Extract the (x, y) coordinate from the center of the cell holding the provided text.  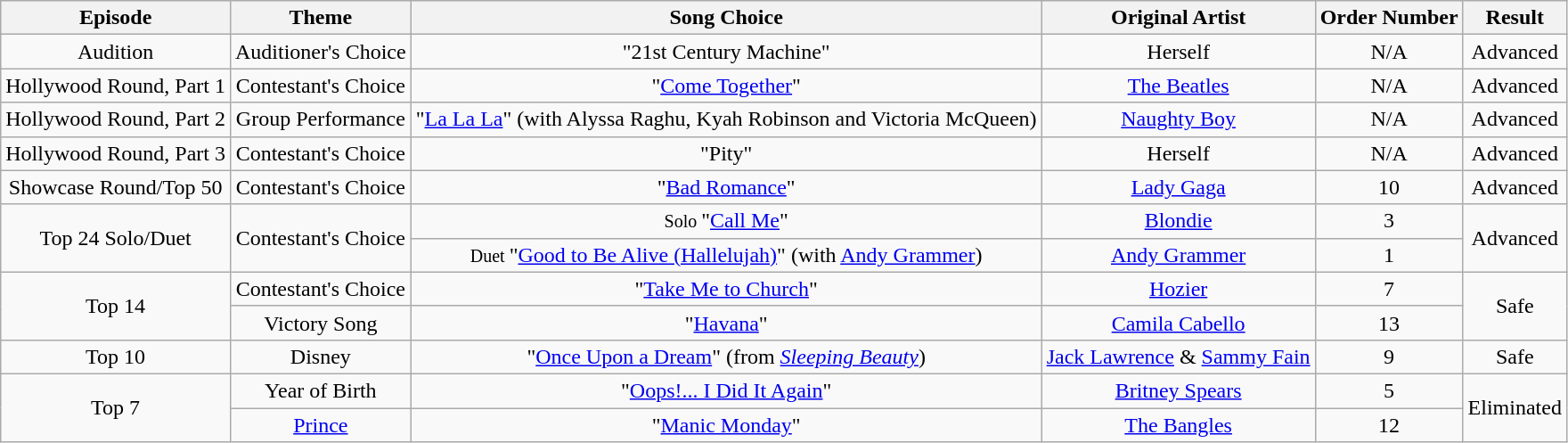
"Havana" (726, 323)
"Manic Monday" (726, 425)
Result (1515, 18)
Camila Cabello (1178, 323)
9 (1389, 357)
Lady Gaga (1178, 187)
Song Choice (726, 18)
"Take Me to Church" (726, 289)
"21st Century Machine" (726, 52)
Original Artist (1178, 18)
Duet "Good to Be Alive (Hallelujah)" (with Andy Grammer) (726, 255)
The Beatles (1178, 86)
Andy Grammer (1178, 255)
Order Number (1389, 18)
Episode (116, 18)
Theme (321, 18)
Disney (321, 357)
Top 7 (116, 407)
"Oops!... I Did It Again" (726, 390)
Year of Birth (321, 390)
Naughty Boy (1178, 119)
5 (1389, 390)
Showcase Round/Top 50 (116, 187)
Prince (321, 425)
"Bad Romance" (726, 187)
"Come Together" (726, 86)
Hozier (1178, 289)
Top 24 Solo/Duet (116, 238)
Hollywood Round, Part 3 (116, 153)
3 (1389, 221)
"Once Upon a Dream" (from Sleeping Beauty) (726, 357)
12 (1389, 425)
Top 14 (116, 306)
10 (1389, 187)
Group Performance (321, 119)
"La La La" (with Alyssa Raghu, Kyah Robinson and Victoria McQueen) (726, 119)
Hollywood Round, Part 2 (116, 119)
7 (1389, 289)
Eliminated (1515, 407)
Victory Song (321, 323)
13 (1389, 323)
The Bangles (1178, 425)
1 (1389, 255)
Hollywood Round, Part 1 (116, 86)
Top 10 (116, 357)
Solo "Call Me" (726, 221)
Audition (116, 52)
"Pity" (726, 153)
Jack Lawrence & Sammy Fain (1178, 357)
Blondie (1178, 221)
Britney Spears (1178, 390)
Auditioner's Choice (321, 52)
